Return the [X, Y] coordinate for the center point of the cell that contains the specified text.  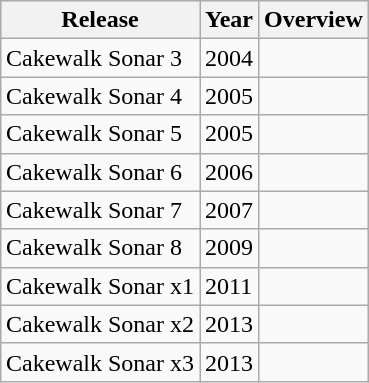
Cakewalk Sonar 7 [100, 210]
Year [230, 20]
Cakewalk Sonar 4 [100, 96]
2009 [230, 248]
Cakewalk Sonar 3 [100, 58]
Cakewalk Sonar 5 [100, 134]
Release [100, 20]
Overview [314, 20]
2004 [230, 58]
Cakewalk Sonar x2 [100, 324]
Cakewalk Sonar 8 [100, 248]
2006 [230, 172]
Cakewalk Sonar 6 [100, 172]
Cakewalk Sonar x3 [100, 362]
Cakewalk Sonar x1 [100, 286]
2011 [230, 286]
2007 [230, 210]
